For the text-containing cell, return its midpoint in [x, y] coordinate format. 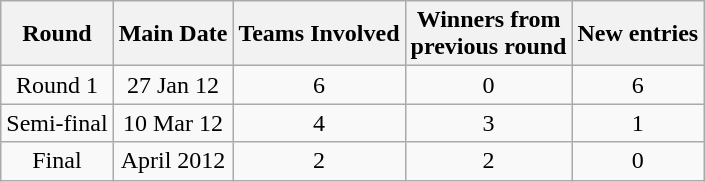
April 2012 [173, 161]
New entries [638, 34]
4 [319, 123]
Teams Involved [319, 34]
27 Jan 12 [173, 85]
Main Date [173, 34]
1 [638, 123]
10 Mar 12 [173, 123]
Winners from previous round [488, 34]
Round 1 [57, 85]
3 [488, 123]
Final [57, 161]
Semi-final [57, 123]
Round [57, 34]
